Provide the [X, Y] coordinate of the cell's center where the given text is located.  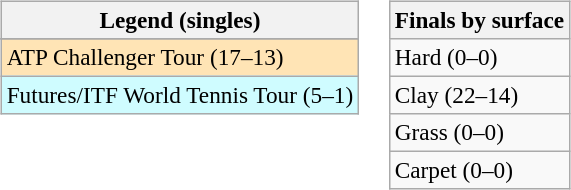
Futures/ITF World Tennis Tour (5–1) [180, 95]
Carpet (0–0) [479, 171]
Finals by surface [479, 20]
Clay (22–14) [479, 95]
Hard (0–0) [479, 57]
ATP Challenger Tour (17–13) [180, 57]
Legend (singles) [180, 20]
Grass (0–0) [479, 133]
